Capture the cell that displays the provided text and extract its (X, Y) central coordinate. 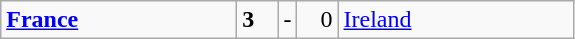
- (288, 20)
3 (258, 20)
France (119, 20)
Ireland (456, 20)
0 (318, 20)
